Scan for the cell matching the given text and deliver its (x, y) coordinate at center. 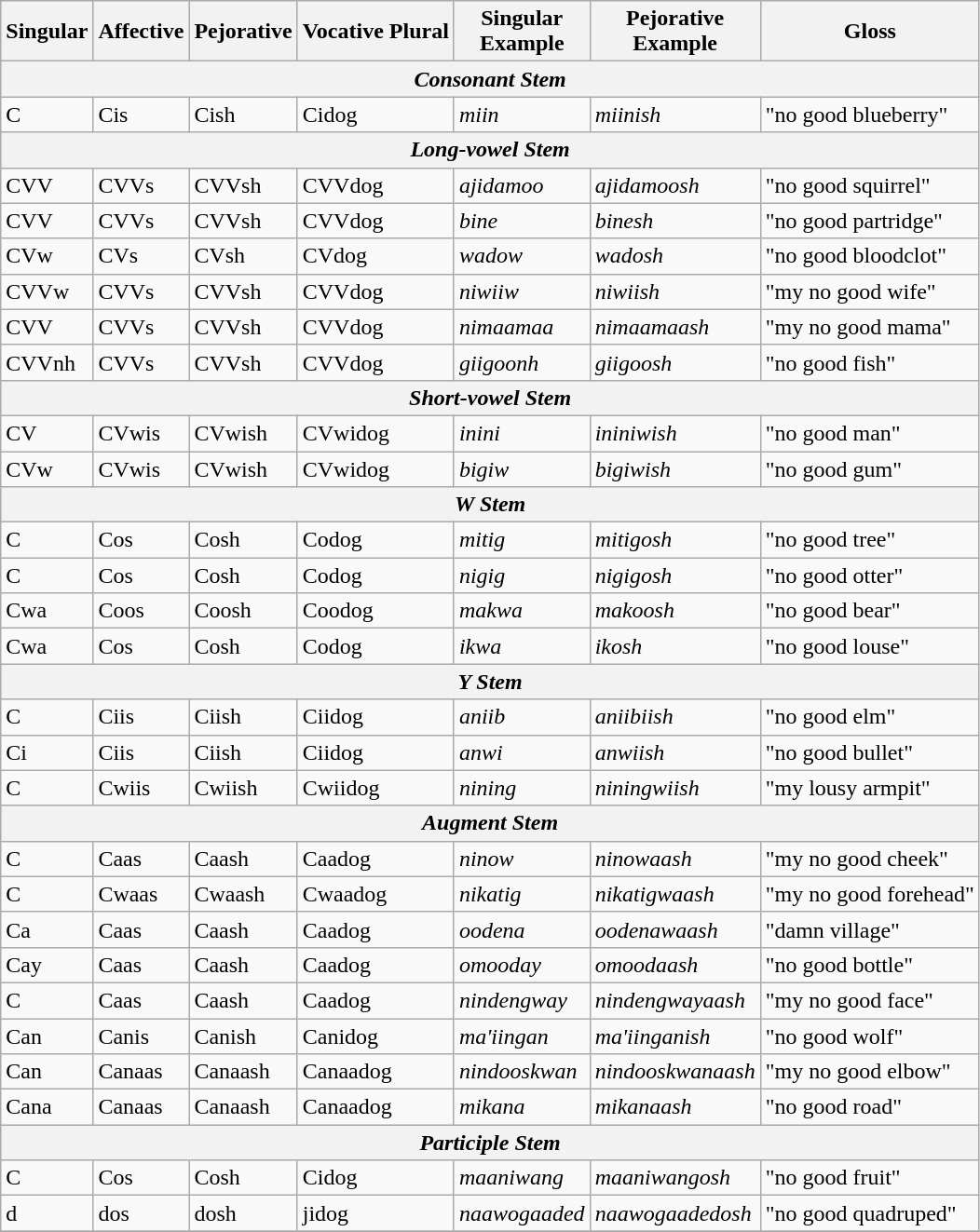
giigoonh (522, 362)
"no good squirrel" (870, 185)
"my no good wife" (870, 291)
omooday (522, 965)
Consonant Stem (490, 79)
CVVw (47, 291)
niwiish (674, 291)
Ca (47, 929)
"my no good face" (870, 1000)
ninow (522, 859)
Coosh (243, 611)
Short-vowel Stem (490, 398)
Cish (243, 115)
CVVnh (47, 362)
Y Stem (490, 682)
nindengway (522, 1000)
mitig (522, 540)
CVdog (375, 256)
makwa (522, 611)
Cwaash (243, 894)
SingularExample (522, 32)
Canis (142, 1036)
"no good fish" (870, 362)
maaniwangosh (674, 1178)
"my no good mama" (870, 327)
"no good wolf" (870, 1036)
aniib (522, 717)
"no good man" (870, 433)
ikwa (522, 646)
Coos (142, 611)
"my no good elbow" (870, 1072)
dosh (243, 1213)
mikana (522, 1107)
giigoosh (674, 362)
CV (47, 433)
"no good bullet" (870, 752)
inini (522, 433)
Canish (243, 1036)
mikanaash (674, 1107)
miin (522, 115)
Gloss (870, 32)
miinish (674, 115)
Pejorative (243, 32)
"no good otter" (870, 575)
nindooskwan (522, 1072)
"no good fruit" (870, 1178)
naawogaadedosh (674, 1213)
nikatig (522, 894)
jidog (375, 1213)
ajidamoosh (674, 185)
Cwiis (142, 788)
"no good blueberry" (870, 115)
"no good bear" (870, 611)
wadow (522, 256)
Cana (47, 1107)
oodenawaash (674, 929)
niningwiish (674, 788)
mitigosh (674, 540)
Affective (142, 32)
Cwaas (142, 894)
Ci (47, 752)
ma'iingan (522, 1036)
nimaamaash (674, 327)
d (47, 1213)
wadosh (674, 256)
naawogaaded (522, 1213)
oodena (522, 929)
"no good elm" (870, 717)
nimaamaa (522, 327)
nigig (522, 575)
Singular (47, 32)
"no good louse" (870, 646)
"no good bloodclot" (870, 256)
"my lousy armpit" (870, 788)
"no good partridge" (870, 221)
anwiish (674, 752)
"damn village" (870, 929)
Long-vowel Stem (490, 150)
nindooskwanaash (674, 1072)
CVs (142, 256)
niwiiw (522, 291)
Canidog (375, 1036)
nindengwayaash (674, 1000)
W Stem (490, 505)
"no good road" (870, 1107)
ma'iinganish (674, 1036)
Cay (47, 965)
maaniwang (522, 1178)
bigiw (522, 468)
ninowaash (674, 859)
omoodaash (674, 965)
bine (522, 221)
"my no good forehead" (870, 894)
"no good tree" (870, 540)
ikosh (674, 646)
Cwaadog (375, 894)
PejorativeExample (674, 32)
Augment Stem (490, 823)
Cis (142, 115)
"my no good cheek" (870, 859)
makoosh (674, 611)
CVsh (243, 256)
ininiwish (674, 433)
aniibiish (674, 717)
dos (142, 1213)
Cwiish (243, 788)
nigigosh (674, 575)
"no good gum" (870, 468)
anwi (522, 752)
Cwiidog (375, 788)
ajidamoo (522, 185)
nining (522, 788)
"no good bottle" (870, 965)
nikatigwaash (674, 894)
bigiwish (674, 468)
Participle Stem (490, 1143)
binesh (674, 221)
Coodog (375, 611)
"no good quadruped" (870, 1213)
Vocative Plural (375, 32)
